From the cell containing the given text, extract its center point as [X, Y] coordinate. 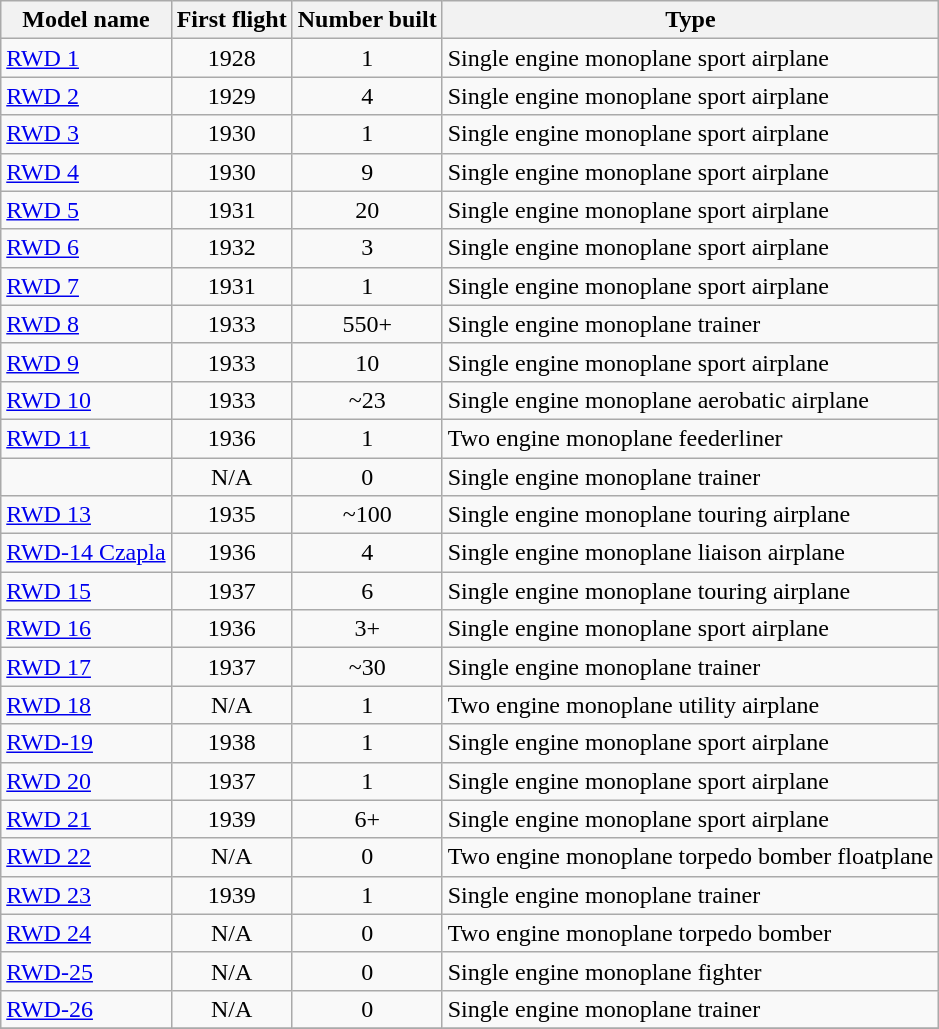
6+ [367, 819]
RWD 2 [86, 96]
RWD 24 [86, 933]
RWD-25 [86, 971]
First flight [232, 20]
RWD 6 [86, 248]
RWD 11 [86, 438]
Single engine monoplane fighter [690, 971]
RWD 15 [86, 591]
Two engine monoplane utility airplane [690, 705]
Two engine monoplane feederliner [690, 438]
6 [367, 591]
~23 [367, 400]
Two engine monoplane torpedo bomber floatplane [690, 857]
9 [367, 172]
RWD 21 [86, 819]
RWD-14 Czapla [86, 553]
Single engine monoplane liaison airplane [690, 553]
1932 [232, 248]
20 [367, 210]
RWD 7 [86, 286]
RWD 23 [86, 895]
RWD 16 [86, 629]
RWD 4 [86, 172]
1928 [232, 58]
RWD 22 [86, 857]
RWD 9 [86, 362]
RWD 1 [86, 58]
RWD 18 [86, 705]
~100 [367, 515]
RWD 5 [86, 210]
RWD 13 [86, 515]
RWD-26 [86, 1009]
RWD 10 [86, 400]
Number built [367, 20]
3+ [367, 629]
RWD 20 [86, 781]
RWD 3 [86, 134]
~30 [367, 667]
Model name [86, 20]
1935 [232, 515]
RWD 8 [86, 324]
Single engine monoplane aerobatic airplane [690, 400]
RWD 17 [86, 667]
Type [690, 20]
RWD-19 [86, 743]
3 [367, 248]
550+ [367, 324]
1938 [232, 743]
1929 [232, 96]
Two engine monoplane torpedo bomber [690, 933]
10 [367, 362]
